Locate the cell with the specified text and output its [X, Y] center coordinate. 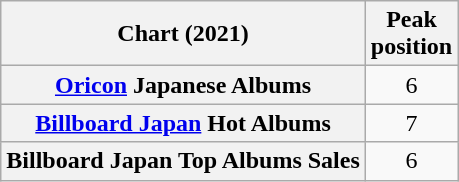
Oricon Japanese Albums [184, 85]
Billboard Japan Hot Albums [184, 123]
7 [411, 123]
Billboard Japan Top Albums Sales [184, 161]
Peak position [411, 34]
Chart (2021) [184, 34]
